From the cell containing the given text, extract its center point as (x, y) coordinate. 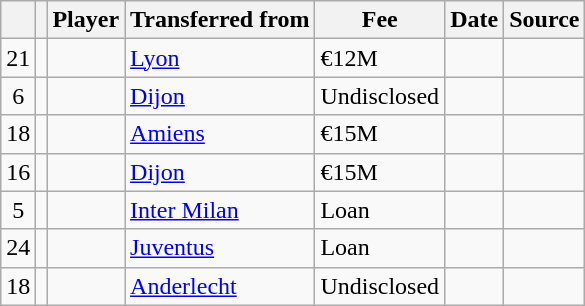
5 (18, 210)
Fee (380, 20)
Transferred from (220, 20)
€12M (380, 58)
Juventus (220, 248)
Inter Milan (220, 210)
Amiens (220, 134)
Source (544, 20)
Anderlecht (220, 286)
24 (18, 248)
Player (86, 20)
Lyon (220, 58)
Date (474, 20)
6 (18, 96)
16 (18, 172)
21 (18, 58)
